Scan for the cell matching the given text and deliver its [x, y] coordinate at center. 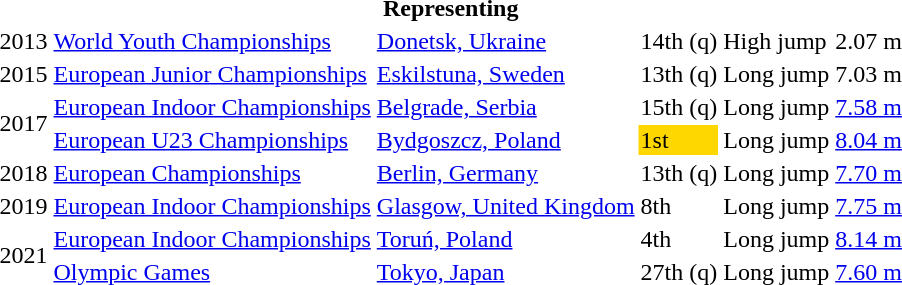
Berlin, Germany [506, 173]
15th (q) [679, 107]
8th [679, 206]
Belgrade, Serbia [506, 107]
European Junior Championships [212, 74]
European Championships [212, 173]
Bydgoszcz, Poland [506, 140]
European U23 Championships [212, 140]
Glasgow, United Kingdom [506, 206]
1st [679, 140]
World Youth Championships [212, 41]
14th (q) [679, 41]
4th [679, 239]
High jump [776, 41]
Toruń, Poland [506, 239]
Donetsk, Ukraine [506, 41]
Eskilstuna, Sweden [506, 74]
